Provide the (x, y) coordinate of the cell's center where the given text is located.  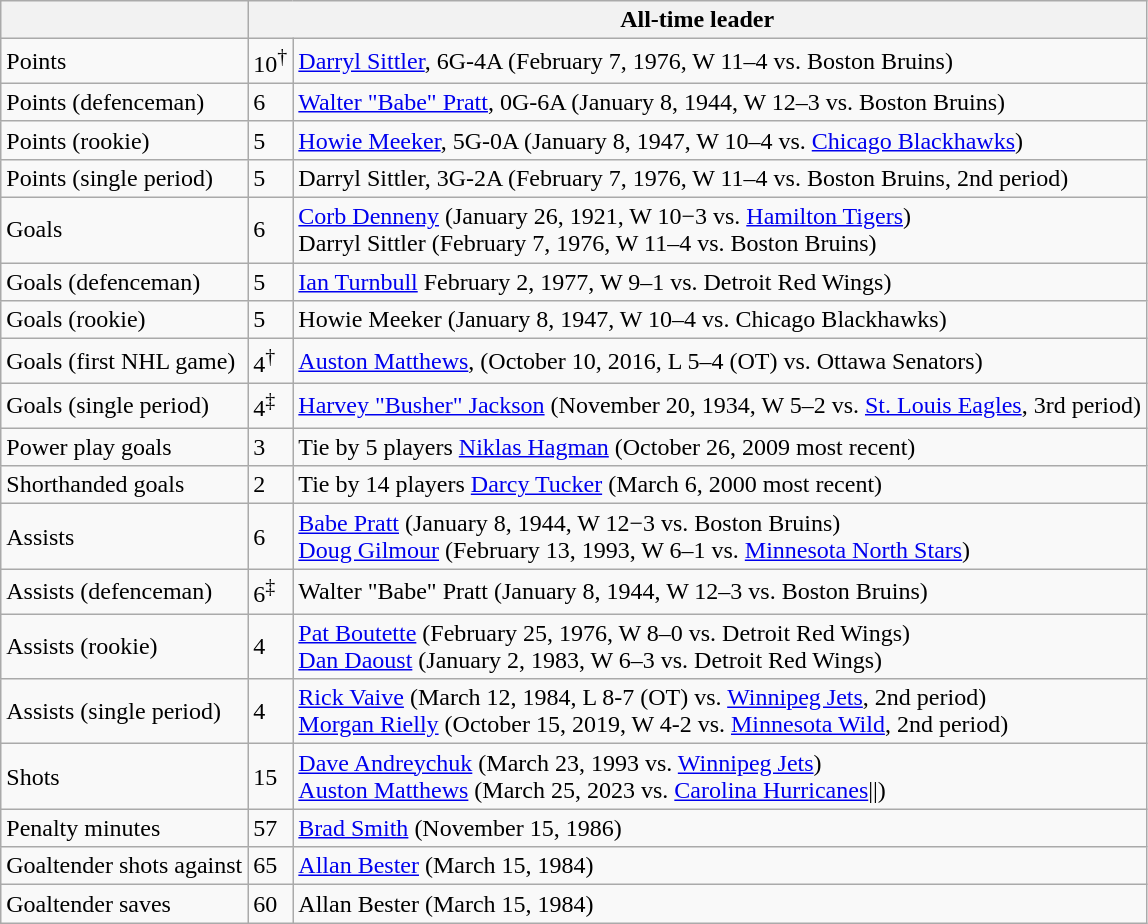
Points (defenceman) (124, 102)
Points (rookie) (124, 140)
65 (270, 866)
Assists (single period) (124, 712)
Rick Vaive (March 12, 1984, L 8-7 (OT) vs. Winnipeg Jets, 2nd period) Morgan Rielly (October 15, 2019, W 4-2 vs. Minnesota Wild, 2nd period) (720, 712)
6‡ (270, 592)
Goals (defenceman) (124, 282)
Points (124, 62)
Tie by 14 players Darcy Tucker (March 6, 2000 most recent) (720, 485)
Howie Meeker (January 8, 1947, W 10–4 vs. Chicago Blackhawks) (720, 320)
4‡ (270, 406)
Tie by 5 players Niklas Hagman (October 26, 2009 most recent) (720, 447)
Howie Meeker, 5G-0A (January 8, 1947, W 10–4 vs. Chicago Blackhawks) (720, 140)
Points (single period) (124, 178)
Babe Pratt (January 8, 1944, W 12−3 vs. Boston Bruins)Doug Gilmour (February 13, 1993, W 6–1 vs. Minnesota North Stars) (720, 536)
Dave Andreychuk (March 23, 1993 vs. Winnipeg Jets)Auston Matthews (March 25, 2023 vs. Carolina Hurricanes||) (720, 776)
Shorthanded goals (124, 485)
Walter "Babe" Pratt (January 8, 1944, W 12–3 vs. Boston Bruins) (720, 592)
3 (270, 447)
Walter "Babe" Pratt, 0G-6A (January 8, 1944, W 12–3 vs. Boston Bruins) (720, 102)
Darryl Sittler, 3G-2A (February 7, 1976, W 11–4 vs. Boston Bruins, 2nd period) (720, 178)
Goals (single period) (124, 406)
Goaltender shots against (124, 866)
Goals (rookie) (124, 320)
Goals (first NHL game) (124, 362)
Darryl Sittler, 6G-4A (February 7, 1976, W 11–4 vs. Boston Bruins) (720, 62)
Ian Turnbull February 2, 1977, W 9–1 vs. Detroit Red Wings) (720, 282)
Brad Smith (November 15, 1986) (720, 828)
Power play goals (124, 447)
Penalty minutes (124, 828)
Shots (124, 776)
Goaltender saves (124, 904)
Assists (rookie) (124, 646)
57 (270, 828)
Assists (defenceman) (124, 592)
All-time leader (698, 20)
15 (270, 776)
60 (270, 904)
Pat Boutette (February 25, 1976, W 8–0 vs. Detroit Red Wings)Dan Daoust (January 2, 1983, W 6–3 vs. Detroit Red Wings) (720, 646)
10† (270, 62)
Auston Matthews, (October 10, 2016, L 5–4 (OT) vs. Ottawa Senators) (720, 362)
Assists (124, 536)
2 (270, 485)
Corb Denneny (January 26, 1921, W 10−3 vs. Hamilton Tigers)Darryl Sittler (February 7, 1976, W 11–4 vs. Boston Bruins) (720, 230)
Harvey "Busher" Jackson (November 20, 1934, W 5–2 vs. St. Louis Eagles, 3rd period) (720, 406)
Goals (124, 230)
4† (270, 362)
